Detect which cell encompasses the target text, then output its [x, y] center coordinate. 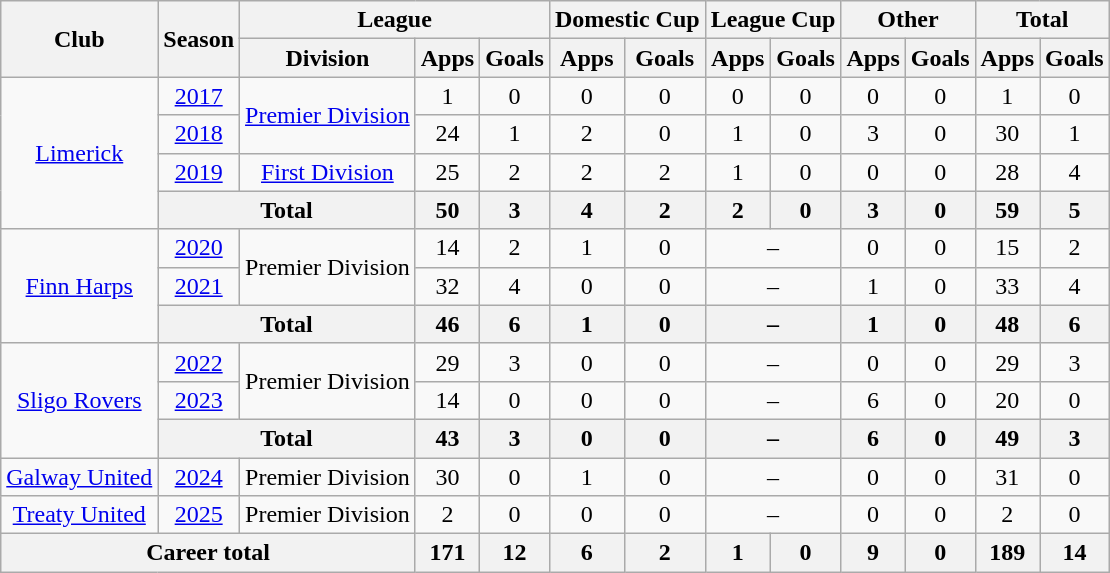
28 [1007, 172]
2020 [199, 248]
Season [199, 39]
Career total [208, 553]
48 [1007, 324]
31 [1007, 477]
Treaty United [80, 515]
20 [1007, 400]
First Division [328, 172]
Club [80, 39]
46 [447, 324]
2025 [199, 515]
59 [1007, 210]
Galway United [80, 477]
2022 [199, 362]
32 [447, 286]
Finn Harps [80, 286]
Limerick [80, 153]
189 [1007, 553]
Other [908, 20]
2019 [199, 172]
5 [1075, 210]
9 [873, 553]
25 [447, 172]
15 [1007, 248]
50 [447, 210]
2021 [199, 286]
2024 [199, 477]
Division [328, 58]
12 [515, 553]
2023 [199, 400]
171 [447, 553]
2017 [199, 96]
43 [447, 438]
Sligo Rovers [80, 400]
49 [1007, 438]
League Cup [773, 20]
Domestic Cup [627, 20]
League [395, 20]
33 [1007, 286]
24 [447, 134]
2018 [199, 134]
